Locate the cell with the specified text and output its [X, Y] center coordinate. 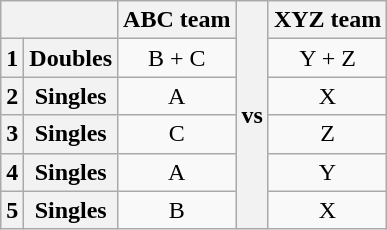
C [177, 134]
1 [12, 58]
2 [12, 96]
ABC team [177, 20]
Y [327, 172]
4 [12, 172]
Y + Z [327, 58]
B + C [177, 58]
Doubles [71, 58]
3 [12, 134]
5 [12, 210]
vs [252, 115]
B [177, 210]
Z [327, 134]
XYZ team [327, 20]
